From the cell containing the given text, extract its center point as [X, Y] coordinate. 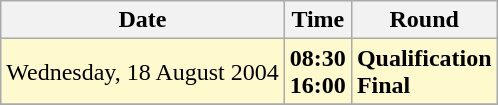
08:3016:00 [318, 72]
QualificationFinal [424, 72]
Date [143, 20]
Round [424, 20]
Wednesday, 18 August 2004 [143, 72]
Time [318, 20]
